Find where the given text appears and provide that cell's center as [x, y] coordinate. 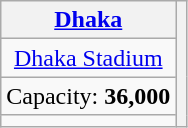
Dhaka [88, 20]
Dhaka Stadium [88, 58]
Capacity: 36,000 [88, 96]
